From the cell containing the given text, extract its center point as [x, y] coordinate. 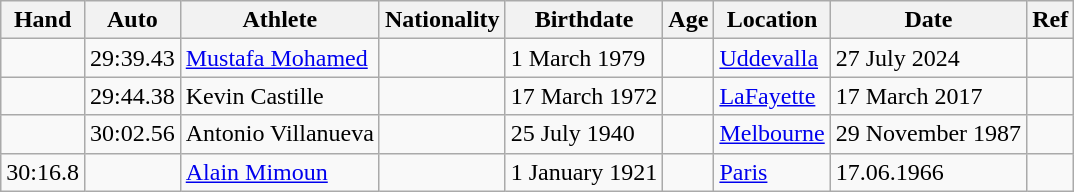
17 March 2017 [928, 96]
Auto [132, 20]
17 March 1972 [584, 96]
30:02.56 [132, 134]
29:39.43 [132, 58]
Location [772, 20]
30:16.8 [43, 172]
Date [928, 20]
Ref [1050, 20]
1 March 1979 [584, 58]
Paris [772, 172]
Kevin Castille [280, 96]
17.06.1966 [928, 172]
1 January 1921 [584, 172]
Uddevalla [772, 58]
Antonio Villanueva [280, 134]
LaFayette [772, 96]
Mustafa Mohamed [280, 58]
27 July 2024 [928, 58]
Alain Mimoun [280, 172]
Melbourne [772, 134]
Age [688, 20]
Athlete [280, 20]
Hand [43, 20]
29:44.38 [132, 96]
25 July 1940 [584, 134]
Birthdate [584, 20]
29 November 1987 [928, 134]
Nationality [442, 20]
